Provide the (x, y) coordinate of the cell's center where the given text is located.  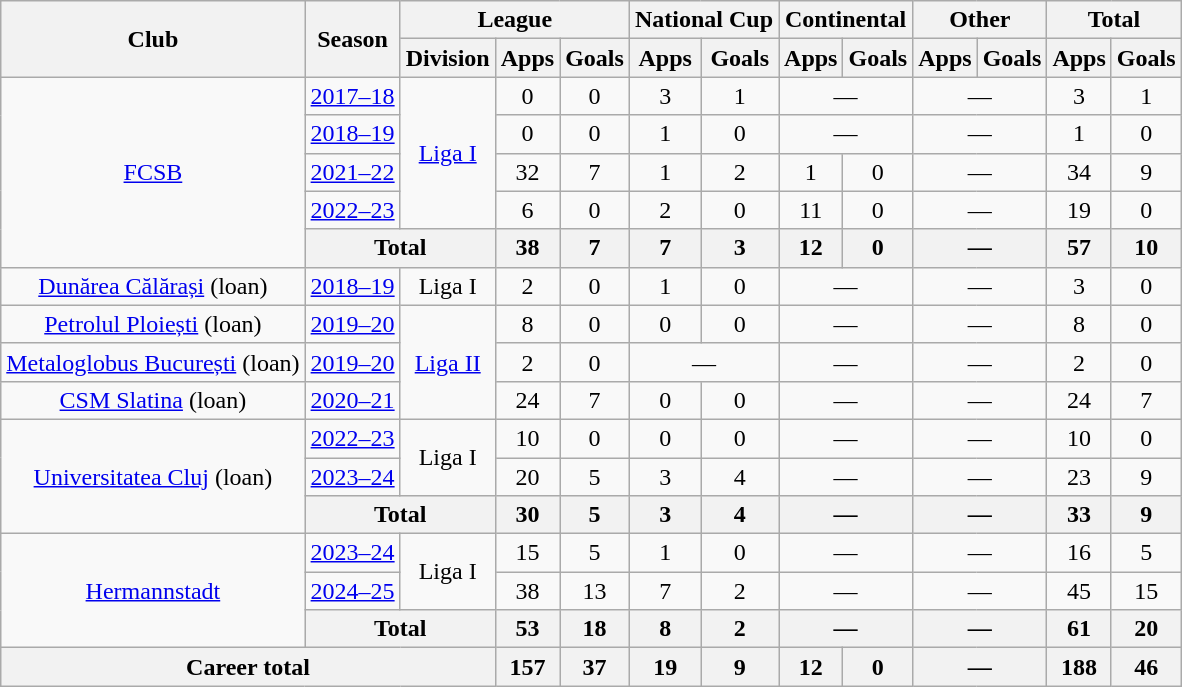
Dunărea Călărași (loan) (153, 286)
Metaloglobus București (loan) (153, 362)
Hermannstadt (153, 591)
34 (1079, 172)
2024–25 (352, 591)
Division (448, 58)
30 (527, 515)
2017–18 (352, 96)
57 (1079, 248)
37 (595, 667)
2020–21 (352, 400)
32 (527, 172)
23 (1079, 477)
Other (980, 20)
Universitatea Cluj (loan) (153, 476)
League (514, 20)
13 (595, 591)
Club (153, 39)
46 (1146, 667)
Liga II (448, 362)
188 (1079, 667)
2021–22 (352, 172)
6 (527, 210)
National Cup (704, 20)
33 (1079, 515)
Petrolul Ploiești (loan) (153, 324)
Career total (248, 667)
11 (811, 210)
61 (1079, 629)
FCSB (153, 172)
CSM Slatina (loan) (153, 400)
157 (527, 667)
16 (1079, 553)
45 (1079, 591)
Season (352, 39)
53 (527, 629)
Continental (846, 20)
18 (595, 629)
